Search for the cell housing the specified text and yield its [X, Y] center coordinate. 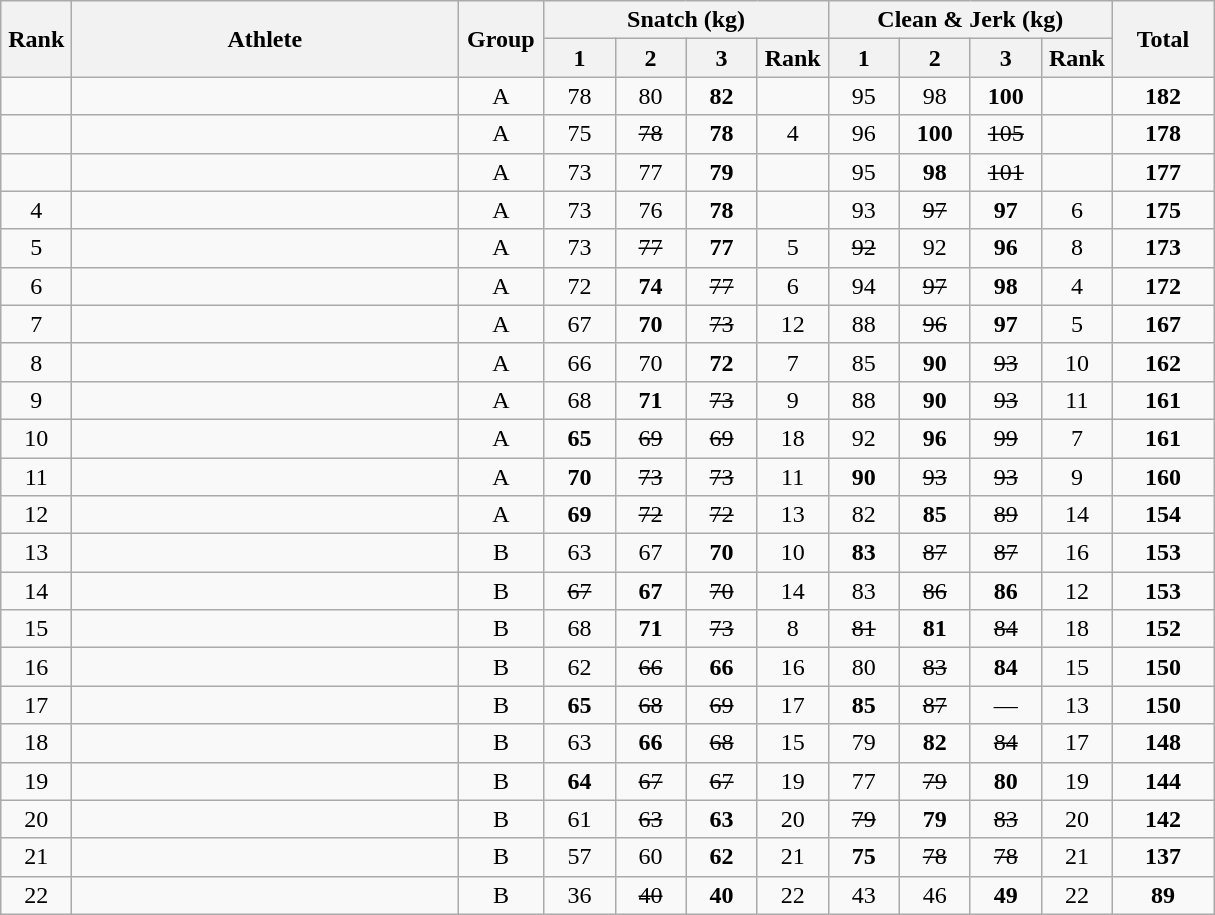
— [1006, 705]
172 [1162, 286]
43 [864, 895]
61 [580, 819]
94 [864, 286]
Group [501, 39]
49 [1006, 895]
64 [580, 781]
105 [1006, 134]
142 [1162, 819]
162 [1162, 362]
182 [1162, 96]
Snatch (kg) [686, 20]
99 [1006, 438]
74 [650, 286]
160 [1162, 477]
137 [1162, 857]
76 [650, 210]
177 [1162, 172]
178 [1162, 134]
173 [1162, 248]
Clean & Jerk (kg) [970, 20]
57 [580, 857]
144 [1162, 781]
152 [1162, 629]
167 [1162, 324]
Athlete [265, 39]
Total [1162, 39]
36 [580, 895]
46 [934, 895]
148 [1162, 743]
175 [1162, 210]
154 [1162, 515]
60 [650, 857]
101 [1006, 172]
